Provide the (X, Y) coordinate of the cell's center where the given text is located.  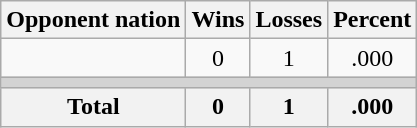
Losses (289, 20)
Percent (372, 20)
Opponent nation (94, 20)
Wins (218, 20)
Total (94, 107)
